Pinpoint the cell where the given text exists, returning its (X, Y) midpoint coordinate. 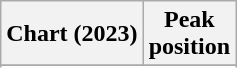
Peakposition (189, 34)
Chart (2023) (72, 34)
